Determine the (X, Y) coordinate at the center of the cell enclosing the given text.  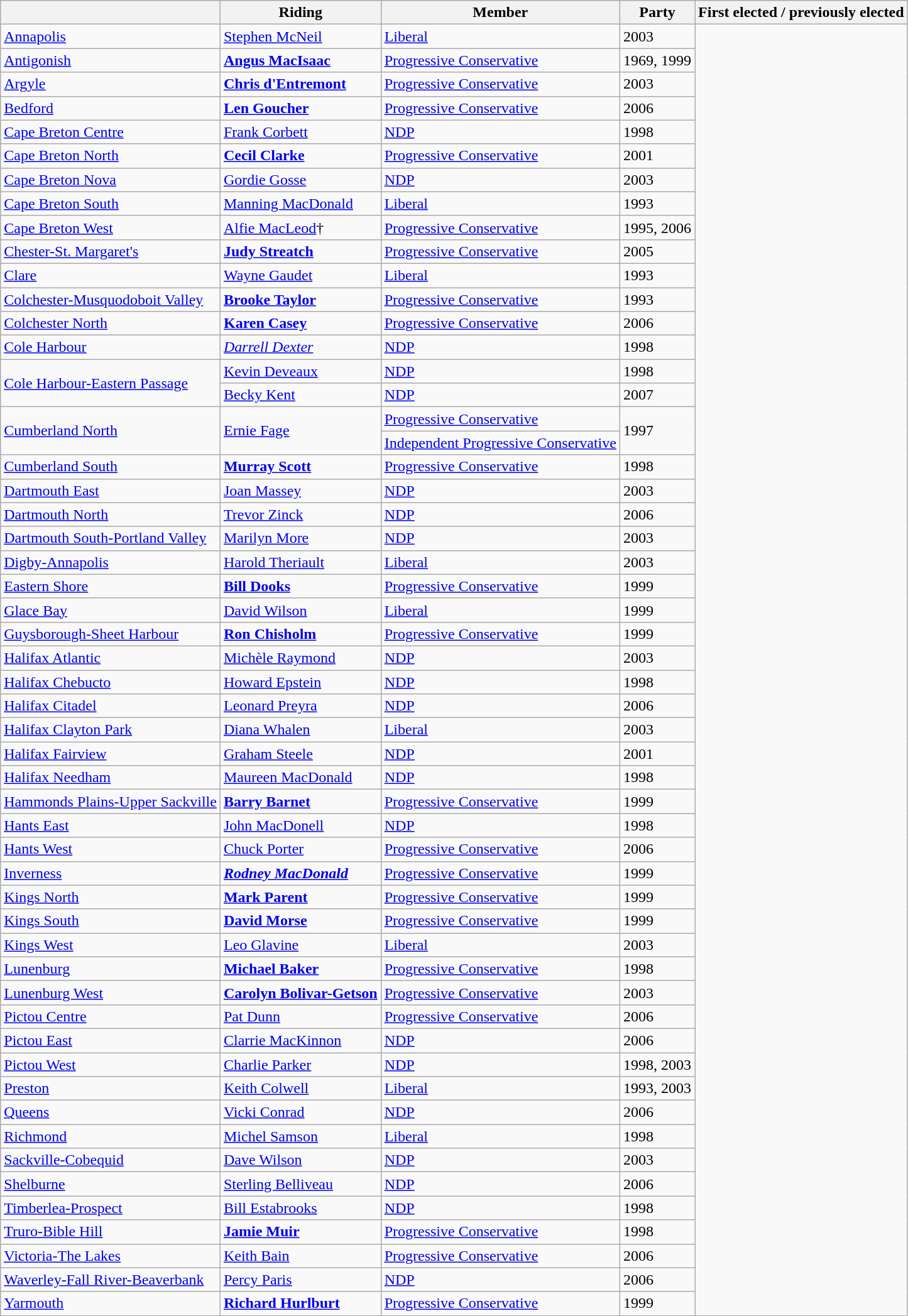
2005 (657, 251)
John MacDonell (300, 825)
Charlie Parker (300, 1065)
Argyle (111, 84)
Leo Glavine (300, 945)
Wayne Gaudet (300, 275)
Keith Bain (300, 1256)
Chris d'Entremont (300, 84)
Antigonish (111, 60)
Waverley-Fall River-Beaverbank (111, 1280)
Truro-Bible Hill (111, 1232)
Cole Harbour-Eastern Passage (111, 383)
Cumberland South (111, 467)
Carolyn Bolivar-Getson (300, 992)
Keith Colwell (300, 1089)
Harold Theriault (300, 562)
Chester-St. Margaret's (111, 251)
Frank Corbett (300, 132)
Dartmouth South-Portland Valley (111, 538)
Pictou Centre (111, 1016)
Jamie Muir (300, 1232)
Sackville-Cobequid (111, 1160)
Guysborough-Sheet Harbour (111, 634)
Stephen McNeil (300, 36)
Barry Barnet (300, 802)
Michael Baker (300, 969)
Pictou East (111, 1040)
1995, 2006 (657, 227)
1998, 2003 (657, 1065)
Member (500, 13)
Graham Steele (300, 754)
Eastern Shore (111, 586)
Maureen MacDonald (300, 778)
Cape Breton South (111, 204)
Judy Streatch (300, 251)
Darrell Dexter (300, 347)
Colchester-Musquodoboit Valley (111, 300)
Richard Hurlburt (300, 1303)
1997 (657, 431)
Pictou West (111, 1065)
2007 (657, 395)
Michèle Raymond (300, 658)
Kevin Deveaux (300, 371)
Pat Dunn (300, 1016)
Karen Casey (300, 324)
Percy Paris (300, 1280)
Cecil Clarke (300, 156)
Cape Breton North (111, 156)
Murray Scott (300, 467)
Ron Chisholm (300, 634)
Sterling Belliveau (300, 1184)
Michel Samson (300, 1136)
Kings North (111, 897)
Rodney MacDonald (300, 873)
Cumberland North (111, 431)
1993, 2003 (657, 1089)
Shelburne (111, 1184)
Cole Harbour (111, 347)
Joan Massey (300, 491)
Bedford (111, 108)
Mark Parent (300, 897)
Diana Whalen (300, 730)
Richmond (111, 1136)
Dartmouth North (111, 514)
Annapolis (111, 36)
Manning MacDonald (300, 204)
Cape Breton West (111, 227)
Independent Progressive Conservative (500, 443)
David Wilson (300, 610)
Riding (300, 13)
Leonard Preyra (300, 706)
Preston (111, 1089)
Hants East (111, 825)
David Morse (300, 921)
Bill Dooks (300, 586)
Yarmouth (111, 1303)
Dartmouth East (111, 491)
Howard Epstein (300, 682)
Ernie Fage (300, 431)
First elected / previously elected (802, 13)
Kings West (111, 945)
Victoria-The Lakes (111, 1256)
Halifax Citadel (111, 706)
Halifax Fairview (111, 754)
Hammonds Plains-Upper Sackville (111, 802)
Alfie MacLeod† (300, 227)
Brooke Taylor (300, 300)
Vicki Conrad (300, 1112)
Trevor Zinck (300, 514)
Glace Bay (111, 610)
Clarrie MacKinnon (300, 1040)
Halifax Clayton Park (111, 730)
Cape Breton Centre (111, 132)
Len Goucher (300, 108)
Chuck Porter (300, 849)
Digby-Annapolis (111, 562)
Halifax Needham (111, 778)
Lunenburg (111, 969)
Colchester North (111, 324)
Queens (111, 1112)
Lunenburg West (111, 992)
Halifax Atlantic (111, 658)
Timberlea-Prospect (111, 1208)
Party (657, 13)
Halifax Chebucto (111, 682)
Kings South (111, 921)
1969, 1999 (657, 60)
Cape Breton Nova (111, 180)
Inverness (111, 873)
Dave Wilson (300, 1160)
Bill Estabrooks (300, 1208)
Marilyn More (300, 538)
Hants West (111, 849)
Gordie Gosse (300, 180)
Becky Kent (300, 395)
Clare (111, 275)
Angus MacIsaac (300, 60)
